Return the [X, Y] coordinate for the center point of the cell that contains the specified text.  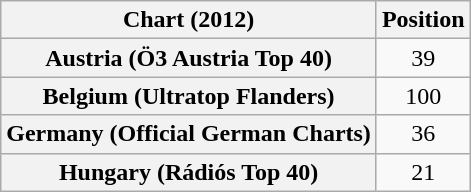
21 [423, 172]
39 [423, 58]
Chart (2012) [189, 20]
Germany (Official German Charts) [189, 134]
Position [423, 20]
36 [423, 134]
Hungary (Rádiós Top 40) [189, 172]
Austria (Ö3 Austria Top 40) [189, 58]
100 [423, 96]
Belgium (Ultratop Flanders) [189, 96]
